Extract the (X, Y) coordinate from the center of the cell holding the provided text.  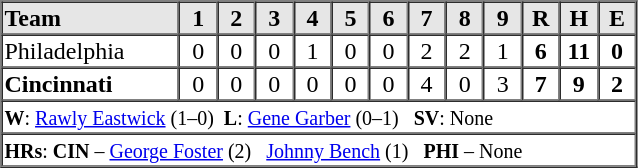
R (541, 18)
11 (579, 50)
Philadelphia (91, 50)
Team (91, 18)
E (617, 18)
5 (350, 18)
Cincinnati (91, 84)
W: Rawly Eastwick (1–0) L: Gene Garber (0–1) SV: None (319, 116)
HRs: CIN – George Foster (2) Johnny Bench (1) PHI – None (319, 150)
H (579, 18)
8 (465, 18)
